Find where the given text appears and provide that cell's center as (x, y) coordinate. 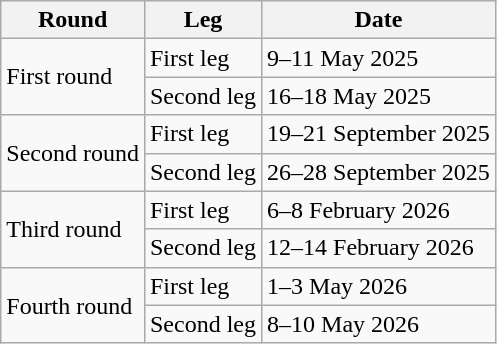
26–28 September 2025 (379, 172)
First round (73, 77)
Leg (202, 20)
12–14 February 2026 (379, 248)
9–11 May 2025 (379, 58)
16–18 May 2025 (379, 96)
Round (73, 20)
Third round (73, 229)
1–3 May 2026 (379, 286)
Date (379, 20)
6–8 February 2026 (379, 210)
8–10 May 2026 (379, 324)
Second round (73, 153)
19–21 September 2025 (379, 134)
Fourth round (73, 305)
